Pinpoint the cell where the given text exists, returning its (x, y) midpoint coordinate. 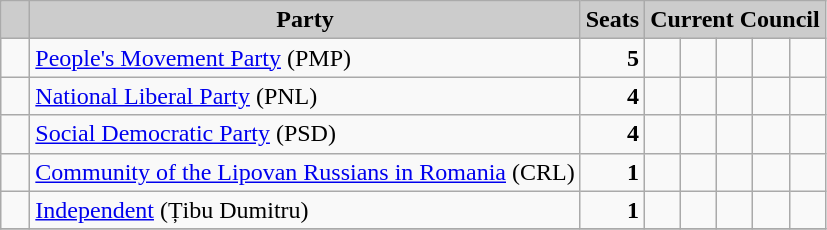
Social Democratic Party (PSD) (305, 134)
Community of the Lipovan Russians in Romania (CRL) (305, 172)
Seats (612, 20)
5 (612, 58)
Party (305, 20)
National Liberal Party (PNL) (305, 96)
Current Council (736, 20)
People's Movement Party (PMP) (305, 58)
Independent (Țibu Dumitru) (305, 210)
